Detect which cell encompasses the target text, then output its (X, Y) center coordinate. 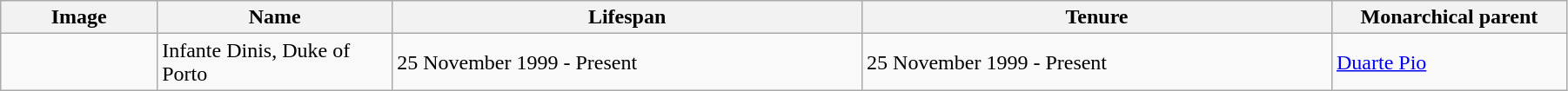
Infante Dinis, Duke of Porto (275, 62)
Image (79, 17)
Duarte Pio (1449, 62)
Tenure (1097, 17)
Lifespan (627, 17)
Monarchical parent (1449, 17)
Name (275, 17)
